Search for the cell housing the specified text and yield its (X, Y) center coordinate. 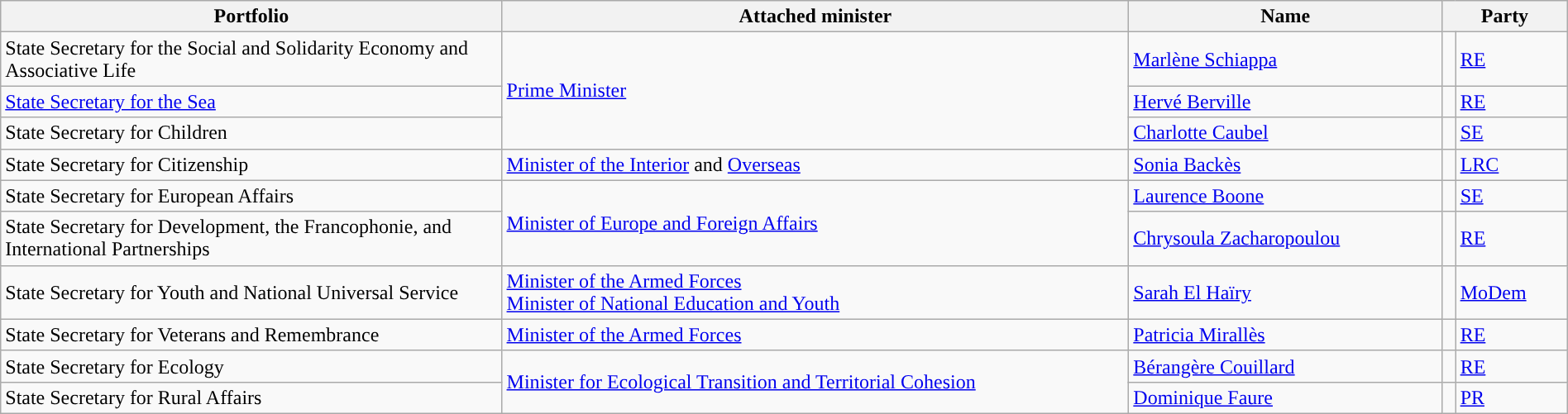
Dominique Faure (1285, 397)
PR (1512, 397)
Patricia Mirallès (1285, 335)
State Secretary for the Sea (251, 102)
Laurence Boone (1285, 196)
State Secretary for European Affairs (251, 196)
MoDem (1512, 293)
Hervé Berville (1285, 102)
State Secretary for Youth and National Universal Service (251, 293)
State Secretary for Citizenship (251, 164)
Minister for Ecological Transition and Territorial Cohesion (815, 382)
Name (1285, 17)
State Secretary for Development, the Francophonie, and International Partnerships (251, 238)
State Secretary for Rural Affairs (251, 397)
Minister of the Armed Forces (815, 335)
State Secretary for the Social and Solidarity Economy and Associative Life (251, 59)
Minister of the Interior and Overseas (815, 164)
State Secretary for Veterans and Remembrance (251, 335)
Charlotte Caubel (1285, 133)
Portfolio (251, 17)
Sonia Backès (1285, 164)
LRC (1512, 164)
Chrysoula Zacharopoulou (1285, 238)
Marlène Schiappa (1285, 59)
Bérangère Couillard (1285, 366)
Minister of Europe and Foreign Affairs (815, 223)
State Secretary for Children (251, 133)
Attached minister (815, 17)
Party (1505, 17)
Sarah El Haïry (1285, 293)
State Secretary for Ecology (251, 366)
Minister of the Armed ForcesMinister of National Education and Youth (815, 293)
Prime Minister (815, 91)
